Search for the cell housing the specified text and yield its (x, y) center coordinate. 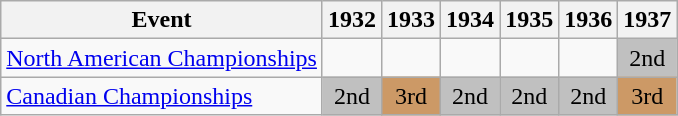
1935 (530, 20)
1936 (588, 20)
1937 (648, 20)
Event (162, 20)
Canadian Championships (162, 96)
1932 (352, 20)
North American Championships (162, 58)
1933 (412, 20)
1934 (470, 20)
